Output the [x, y] coordinate of the center of the cell containing the given text.  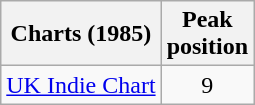
UK Indie Chart [81, 85]
Peakposition [207, 34]
9 [207, 85]
Charts (1985) [81, 34]
